Capture the cell that displays the provided text and extract its [x, y] central coordinate. 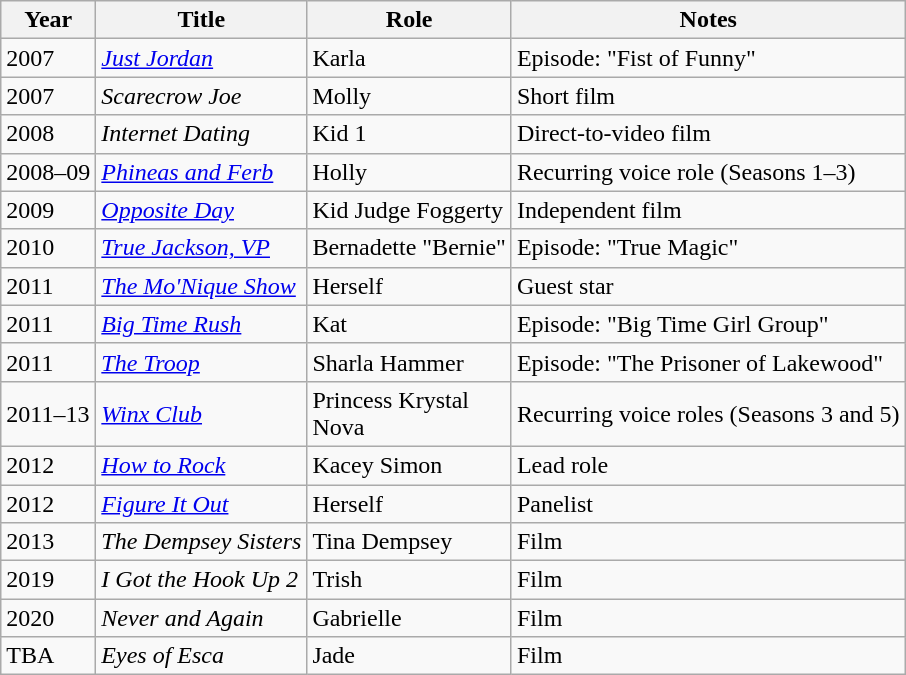
Holly [410, 172]
Princess KrystalNova [410, 414]
Molly [410, 96]
Sharla Hammer [410, 362]
Episode: "Big Time Girl Group" [708, 324]
Kat [410, 324]
Recurring voice role (Seasons 1–3) [708, 172]
I Got the Hook Up 2 [202, 580]
Winx Club [202, 414]
Episode: "Fist of Funny" [708, 58]
Short film [708, 96]
Year [48, 20]
Kid 1 [410, 134]
Never and Again [202, 618]
Gabrielle [410, 618]
Trish [410, 580]
Recurring voice roles (Seasons 3 and 5) [708, 414]
TBA [48, 656]
2019 [48, 580]
The Dempsey Sisters [202, 542]
The Troop [202, 362]
2008–09 [48, 172]
Phineas and Ferb [202, 172]
Independent film [708, 210]
Panelist [708, 503]
2011–13 [48, 414]
Bernadette "Bernie" [410, 248]
Karla [410, 58]
Tina Dempsey [410, 542]
Episode: "The Prisoner of Lakewood" [708, 362]
2008 [48, 134]
The Mo'Nique Show [202, 286]
Kacey Simon [410, 465]
Eyes of Esca [202, 656]
Scarecrow Joe [202, 96]
Direct-to-video film [708, 134]
Figure It Out [202, 503]
Guest star [708, 286]
True Jackson, VP [202, 248]
Big Time Rush [202, 324]
2013 [48, 542]
Just Jordan [202, 58]
Notes [708, 20]
Internet Dating [202, 134]
Title [202, 20]
2009 [48, 210]
How to Rock [202, 465]
Opposite Day [202, 210]
2020 [48, 618]
Kid Judge Foggerty [410, 210]
Lead role [708, 465]
2010 [48, 248]
Role [410, 20]
Episode: "True Magic" [708, 248]
Jade [410, 656]
